Extract the (X, Y) coordinate from the center of the cell holding the provided text.  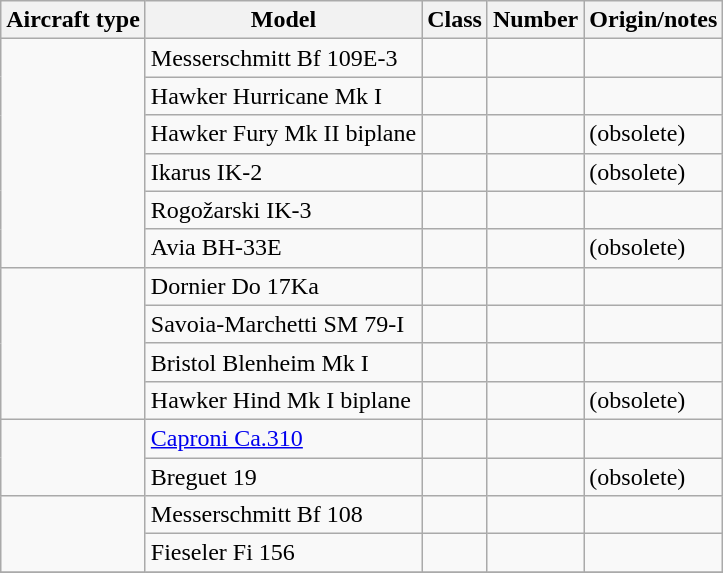
Class (455, 20)
Messerschmitt Bf 108 (283, 515)
Avia BH-33E (283, 248)
Savoia-Marchetti SM 79-I (283, 324)
Aircraft type (74, 20)
Bristol Blenheim Mk I (283, 362)
Number (535, 20)
Messerschmitt Bf 109E-3 (283, 58)
Ikarus IK-2 (283, 172)
Breguet 19 (283, 477)
Rogožarski IK-3 (283, 210)
Fieseler Fi 156 (283, 553)
Hawker Fury Mk II biplane (283, 134)
Model (283, 20)
Caproni Ca.310 (283, 438)
Origin/notes (654, 20)
Hawker Hurricane Mk I (283, 96)
Hawker Hind Mk I biplane (283, 400)
Dornier Do 17Ka (283, 286)
